Detect which cell encompasses the target text, then output its [X, Y] center coordinate. 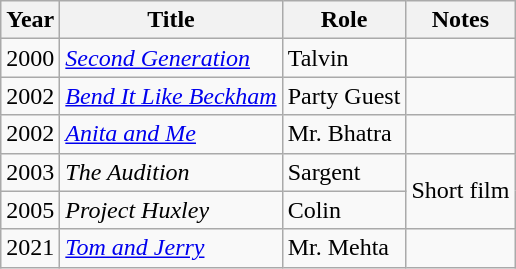
Talvin [344, 58]
2000 [30, 58]
Mr. Bhatra [344, 134]
Colin [344, 210]
Party Guest [344, 96]
The Audition [171, 172]
Project Huxley [171, 210]
Mr. Mehta [344, 248]
Sargent [344, 172]
Short film [460, 191]
Second Generation [171, 58]
Notes [460, 20]
Year [30, 20]
Role [344, 20]
2005 [30, 210]
Anita and Me [171, 134]
Tom and Jerry [171, 248]
2021 [30, 248]
2003 [30, 172]
Title [171, 20]
Bend It Like Beckham [171, 96]
